Return the (x, y) coordinate for the center point of the cell that contains the specified text.  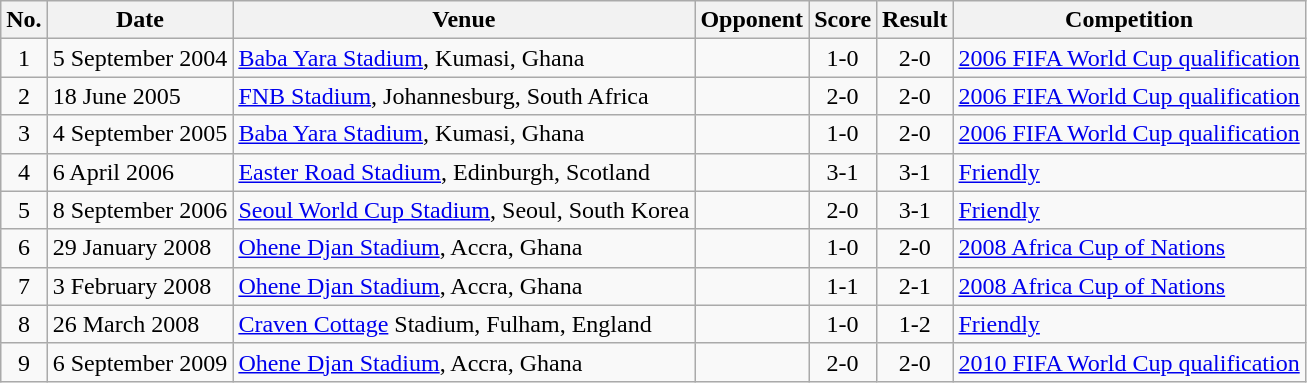
Date (140, 20)
Result (915, 20)
Venue (464, 20)
Craven Cottage Stadium, Fulham, England (464, 324)
Seoul World Cup Stadium, Seoul, South Korea (464, 210)
2 (24, 96)
2010 FIFA World Cup qualification (1129, 362)
4 September 2005 (140, 134)
6 (24, 248)
4 (24, 172)
Opponent (752, 20)
No. (24, 20)
Score (843, 20)
18 June 2005 (140, 96)
Easter Road Stadium, Edinburgh, Scotland (464, 172)
2-1 (915, 286)
8 September 2006 (140, 210)
3 February 2008 (140, 286)
1 (24, 58)
5 September 2004 (140, 58)
6 April 2006 (140, 172)
6 September 2009 (140, 362)
5 (24, 210)
7 (24, 286)
3 (24, 134)
Competition (1129, 20)
29 January 2008 (140, 248)
1-2 (915, 324)
26 March 2008 (140, 324)
1-1 (843, 286)
9 (24, 362)
8 (24, 324)
FNB Stadium, Johannesburg, South Africa (464, 96)
